Pinpoint the cell where the given text exists, returning its (X, Y) midpoint coordinate. 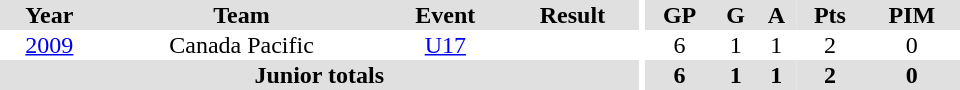
A (776, 15)
Result (572, 15)
Pts (830, 15)
Canada Pacific (242, 45)
GP (679, 15)
PIM (912, 15)
Year (50, 15)
Junior totals (320, 75)
Team (242, 15)
G (736, 15)
U17 (445, 45)
2009 (50, 45)
Event (445, 15)
